Determine the [x, y] coordinate at the center of the cell enclosing the given text.  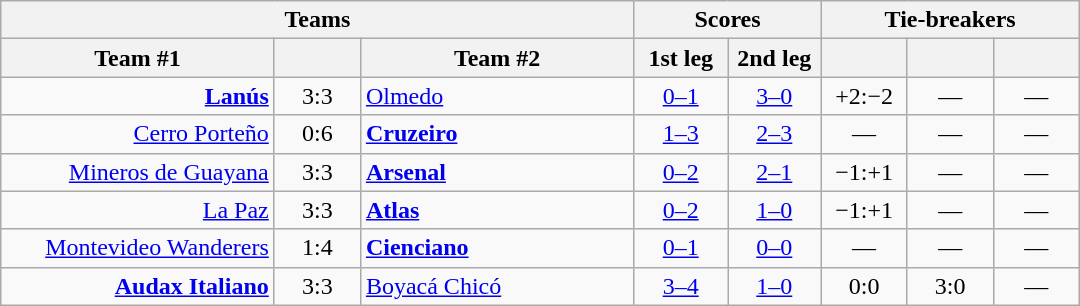
1–3 [681, 134]
2nd leg [775, 58]
Cienciano [497, 248]
Cerro Porteño [138, 134]
Mineros de Guayana [138, 172]
2–3 [775, 134]
2–1 [775, 172]
0:0 [864, 286]
0:6 [317, 134]
1:4 [317, 248]
Boyacá Chicó [497, 286]
Team #1 [138, 58]
3–4 [681, 286]
Scores [728, 20]
Teams [318, 20]
Arsenal [497, 172]
Tie-breakers [950, 20]
Audax Italiano [138, 286]
Olmedo [497, 96]
3:0 [950, 286]
Cruzeiro [497, 134]
3–0 [775, 96]
1st leg [681, 58]
Lanús [138, 96]
La Paz [138, 210]
+2:−2 [864, 96]
0–0 [775, 248]
Atlas [497, 210]
Team #2 [497, 58]
Montevideo Wanderers [138, 248]
